Return the [x, y] coordinate for the center point of the cell that contains the specified text.  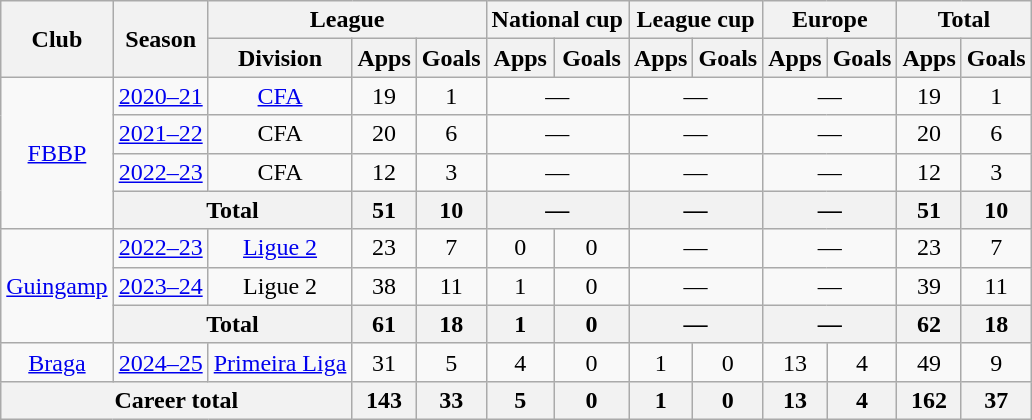
38 [384, 286]
FBBP [57, 153]
Career total [176, 400]
61 [384, 324]
2024–25 [160, 362]
Club [57, 39]
Division [280, 58]
Guingamp [57, 286]
Primeira Liga [280, 362]
162 [929, 400]
143 [384, 400]
62 [929, 324]
Season [160, 39]
Braga [57, 362]
2020–21 [160, 96]
Europe [830, 20]
37 [996, 400]
League cup [695, 20]
31 [384, 362]
2021–22 [160, 134]
2023–24 [160, 286]
9 [996, 362]
33 [451, 400]
39 [929, 286]
National cup [557, 20]
49 [929, 362]
League [347, 20]
